Identify which cell holds the provided text, then report its (x, y) central coordinate. 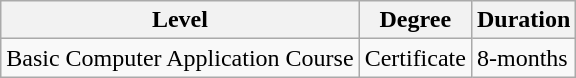
8-months (523, 58)
Basic Computer Application Course (180, 58)
Level (180, 20)
Degree (415, 20)
Duration (523, 20)
Certificate (415, 58)
